Return [x, y] of the center of cell containing provided text 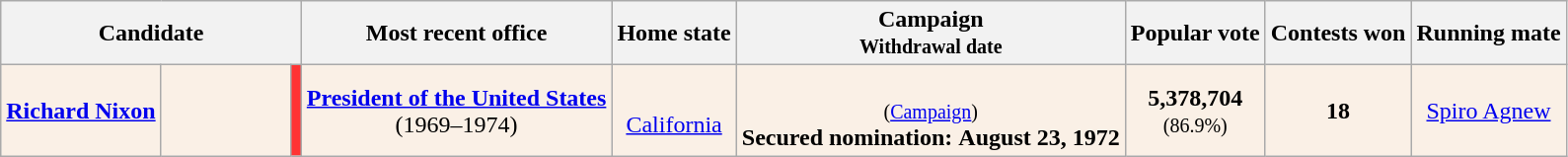
5,378,704(86.9%) [1195, 111]
Contests won [1338, 34]
Richard Nixon [81, 111]
California [674, 111]
CampaignWithdrawal date [931, 34]
Home state [674, 34]
Candidate [152, 34]
President of the United States(1969–1974) [456, 111]
Running mate [1488, 34]
18 [1338, 111]
Popular vote [1195, 34]
Spiro Agnew [1488, 111]
Most recent office [456, 34]
(Campaign)Secured nomination: August 23, 1972 [931, 111]
